Provide the [X, Y] coordinate of the cell's center where the given text is located.  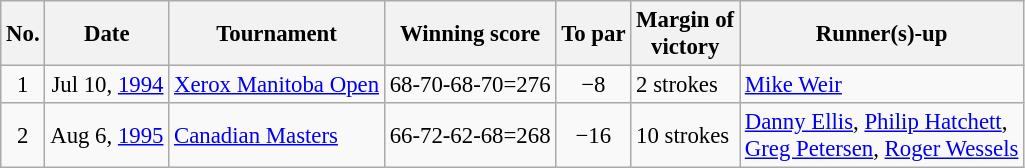
68-70-68-70=276 [470, 85]
2 [23, 136]
66-72-62-68=268 [470, 136]
Tournament [277, 34]
Xerox Manitoba Open [277, 85]
Runner(s)-up [882, 34]
1 [23, 85]
Margin ofvictory [686, 34]
No. [23, 34]
Jul 10, 1994 [107, 85]
−8 [594, 85]
Mike Weir [882, 85]
10 strokes [686, 136]
Aug 6, 1995 [107, 136]
Winning score [470, 34]
Date [107, 34]
2 strokes [686, 85]
Danny Ellis, Philip Hatchett, Greg Petersen, Roger Wessels [882, 136]
−16 [594, 136]
To par [594, 34]
Canadian Masters [277, 136]
